Determine the (x, y) coordinate at the center of the cell enclosing the given text.  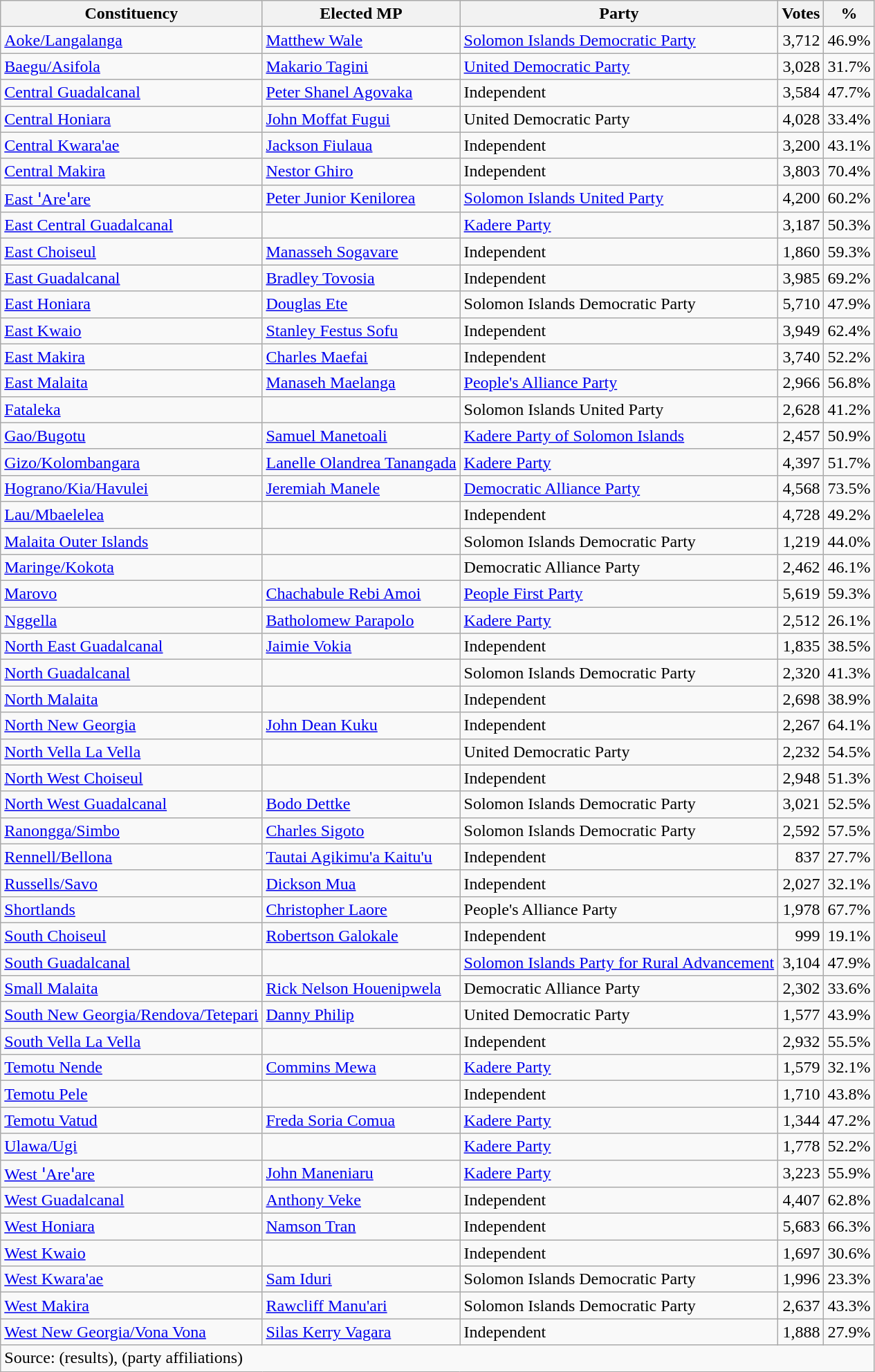
60.2% (849, 198)
64.1% (849, 725)
4,200 (801, 198)
73.5% (849, 488)
26.1% (849, 620)
33.4% (849, 119)
2,462 (801, 568)
4,028 (801, 119)
3,187 (801, 225)
Ranongga/Simbo (131, 831)
Jackson Fiulaua (361, 145)
North West Guadalcanal (131, 804)
3,200 (801, 145)
John Dean Kuku (361, 725)
Jeremiah Manele (361, 488)
43.8% (849, 1094)
North Guadalcanal (131, 673)
2,320 (801, 673)
Maringe/Kokota (131, 568)
Rennell/Bellona (131, 857)
46.9% (849, 40)
1,860 (801, 252)
Hograno/Kia/Havulei (131, 488)
South Guadalcanal (131, 962)
50.3% (849, 225)
56.8% (849, 383)
Party (619, 14)
North East Guadalcanal (131, 647)
2,966 (801, 383)
999 (801, 936)
Rick Nelson Houenipwela (361, 989)
Batholomew Parapolo (361, 620)
Gao/Bugotu (131, 436)
2,628 (801, 409)
3,712 (801, 40)
Source: (results), (party affiliations) (437, 1358)
East Kwaio (131, 331)
Small Malaita (131, 989)
2,457 (801, 436)
East Honiara (131, 304)
Dickson Mua (361, 883)
1,778 (801, 1147)
1,579 (801, 1068)
41.2% (849, 409)
1,577 (801, 1015)
Tautai Agikimu'a Kaitu'u (361, 857)
44.0% (849, 541)
Namson Tran (361, 1227)
Bodo Dettke (361, 804)
Constituency (131, 14)
Temotu Pele (131, 1094)
Temotu Vatud (131, 1120)
Douglas Ete (361, 304)
55.5% (849, 1041)
West Kwaio (131, 1253)
27.9% (849, 1332)
East Malaita (131, 383)
Makario Tagini (361, 66)
West New Georgia/Vona Vona (131, 1332)
Sam Iduri (361, 1279)
3,028 (801, 66)
Solomon Islands Party for Rural Advancement (619, 962)
Chachabule Rebi Amoi (361, 594)
55.9% (849, 1174)
4,397 (801, 462)
Fataleka (131, 409)
23.3% (849, 1279)
30.6% (849, 1253)
2,027 (801, 883)
2,637 (801, 1306)
3,803 (801, 171)
Charles Sigoto (361, 831)
East Central Guadalcanal (131, 225)
Lanelle Olandrea Tanangada (361, 462)
3,584 (801, 93)
Charles Maefai (361, 357)
Danny Philip (361, 1015)
19.1% (849, 936)
Central Guadalcanal (131, 93)
Russells/Savo (131, 883)
2,267 (801, 725)
Peter Junior Kenilorea (361, 198)
66.3% (849, 1227)
Elected MP (361, 14)
47.7% (849, 93)
Christopher Laore (361, 909)
1,835 (801, 647)
Baegu/Asifola (131, 66)
Votes (801, 14)
Malaita Outer Islands (131, 541)
East ꞌAreꞌare (131, 198)
3,223 (801, 1174)
1,888 (801, 1332)
31.7% (849, 66)
Central Makira (131, 171)
50.9% (849, 436)
1,697 (801, 1253)
East Choiseul (131, 252)
South Vella La Vella (131, 1041)
5,710 (801, 304)
69.2% (849, 278)
Lau/Mbaelelea (131, 514)
2,512 (801, 620)
2,932 (801, 1041)
John Maneniaru (361, 1174)
Temotu Nende (131, 1068)
Marovo (131, 594)
East Guadalcanal (131, 278)
67.7% (849, 909)
3,949 (801, 331)
Aoke/Langalanga (131, 40)
North New Georgia (131, 725)
43.1% (849, 145)
62.8% (849, 1200)
% (849, 14)
1,710 (801, 1094)
Rawcliff Manu'ari (361, 1306)
70.4% (849, 171)
South Choiseul (131, 936)
1,219 (801, 541)
1,344 (801, 1120)
3,104 (801, 962)
43.9% (849, 1015)
38.5% (849, 647)
West Kwara'ae (131, 1279)
2,698 (801, 699)
Matthew Wale (361, 40)
Kadere Party of Solomon Islands (619, 436)
837 (801, 857)
47.2% (849, 1120)
3,021 (801, 804)
3,985 (801, 278)
North West Choiseul (131, 778)
People First Party (619, 594)
Central Kwara'ae (131, 145)
51.3% (849, 778)
2,302 (801, 989)
33.6% (849, 989)
1,996 (801, 1279)
Bradley Tovosia (361, 278)
Central Honiara (131, 119)
North Vella La Vella (131, 752)
62.4% (849, 331)
2,592 (801, 831)
Commins Mewa (361, 1068)
Peter Shanel Agovaka (361, 93)
East Makira (131, 357)
West Guadalcanal (131, 1200)
North Malaita (131, 699)
49.2% (849, 514)
4,728 (801, 514)
41.3% (849, 673)
52.5% (849, 804)
Silas Kerry Vagara (361, 1332)
West Makira (131, 1306)
Samuel Manetoali (361, 436)
2,232 (801, 752)
1,978 (801, 909)
Gizo/Kolombangara (131, 462)
57.5% (849, 831)
Freda Soria Comua (361, 1120)
38.9% (849, 699)
Stanley Festus Sofu (361, 331)
Jaimie Vokia (361, 647)
27.7% (849, 857)
46.1% (849, 568)
Nestor Ghiro (361, 171)
Robertson Galokale (361, 936)
54.5% (849, 752)
4,407 (801, 1200)
2,948 (801, 778)
Manasseh Sogavare (361, 252)
Anthony Veke (361, 1200)
Manaseh Maelanga (361, 383)
Shortlands (131, 909)
51.7% (849, 462)
5,619 (801, 594)
5,683 (801, 1227)
43.3% (849, 1306)
West ꞌAreꞌare (131, 1174)
3,740 (801, 357)
South New Georgia/Rendova/Tetepari (131, 1015)
4,568 (801, 488)
John Moffat Fugui (361, 119)
Ulawa/Ugi (131, 1147)
West Honiara (131, 1227)
Nggella (131, 620)
